Identify which cell holds the provided text, then report its [X, Y] central coordinate. 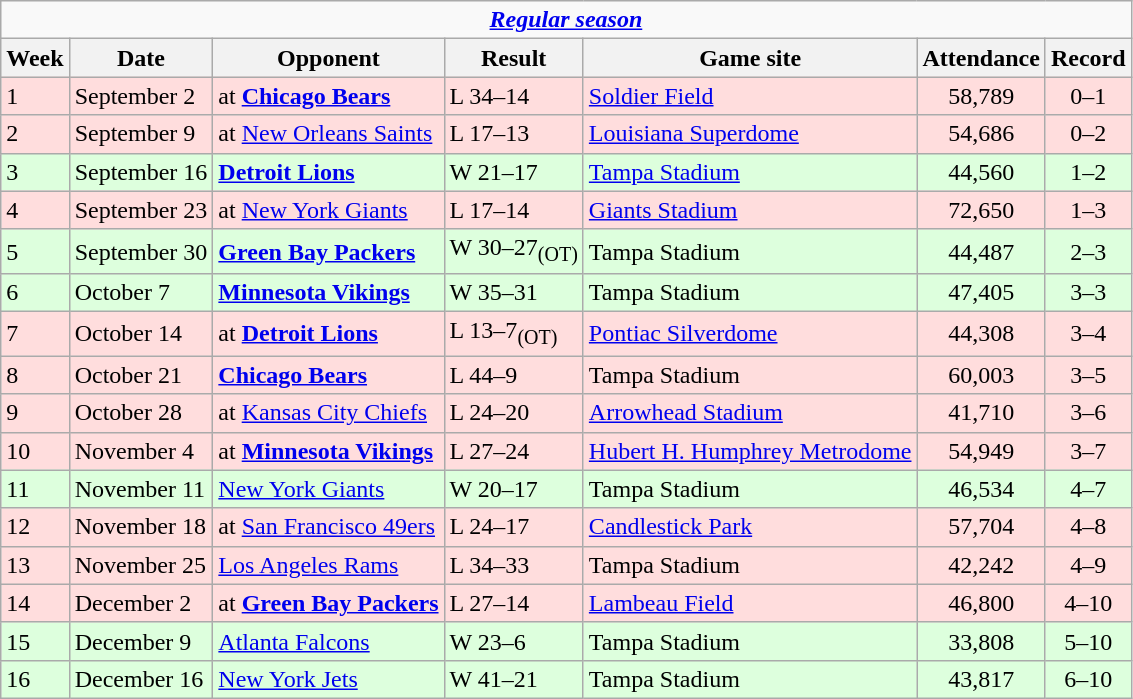
72,650 [981, 210]
September 9 [141, 134]
Green Bay Packers [328, 251]
4–7 [1088, 489]
at Kansas City Chiefs [328, 413]
0–1 [1088, 96]
at San Francisco 49ers [328, 527]
September 2 [141, 96]
November 25 [141, 565]
3–7 [1088, 451]
Minnesota Vikings [328, 292]
Los Angeles Rams [328, 565]
at Detroit Lions [328, 334]
Hubert H. Humphrey Metrodome [750, 451]
12 [35, 527]
4 [35, 210]
5 [35, 251]
at Chicago Bears [328, 96]
60,003 [981, 375]
3–4 [1088, 334]
13 [35, 565]
42,242 [981, 565]
New York Giants [328, 489]
5–10 [1088, 641]
58,789 [981, 96]
L 13–7(OT) [514, 334]
October 7 [141, 292]
October 14 [141, 334]
W 21–17 [514, 172]
at New York Giants [328, 210]
Week [35, 58]
4–8 [1088, 527]
W 20–17 [514, 489]
4–9 [1088, 565]
Game site [750, 58]
0–2 [1088, 134]
at New Orleans Saints [328, 134]
December 2 [141, 603]
Opponent [328, 58]
Giants Stadium [750, 210]
Date [141, 58]
16 [35, 679]
at Green Bay Packers [328, 603]
6–10 [1088, 679]
Arrowhead Stadium [750, 413]
44,487 [981, 251]
L 34–33 [514, 565]
Candlestick Park [750, 527]
L 24–17 [514, 527]
Lambeau Field [750, 603]
11 [35, 489]
November 4 [141, 451]
Attendance [981, 58]
W 23–6 [514, 641]
L 17–14 [514, 210]
1–3 [1088, 210]
44,560 [981, 172]
November 18 [141, 527]
Pontiac Silverdome [750, 334]
L 24–20 [514, 413]
1–2 [1088, 172]
September 16 [141, 172]
October 21 [141, 375]
at Minnesota Vikings [328, 451]
October 28 [141, 413]
9 [35, 413]
7 [35, 334]
November 11 [141, 489]
3–6 [1088, 413]
Chicago Bears [328, 375]
33,808 [981, 641]
New York Jets [328, 679]
Atlanta Falcons [328, 641]
Record [1088, 58]
W 35–31 [514, 292]
15 [35, 641]
L 44–9 [514, 375]
54,686 [981, 134]
September 30 [141, 251]
L 34–14 [514, 96]
Detroit Lions [328, 172]
47,405 [981, 292]
2–3 [1088, 251]
8 [35, 375]
10 [35, 451]
41,710 [981, 413]
6 [35, 292]
3 [35, 172]
3–3 [1088, 292]
September 23 [141, 210]
L 27–24 [514, 451]
December 9 [141, 641]
44,308 [981, 334]
Louisiana Superdome [750, 134]
54,949 [981, 451]
L 17–13 [514, 134]
W 41–21 [514, 679]
57,704 [981, 527]
Regular season [566, 20]
L 27–14 [514, 603]
December 16 [141, 679]
Soldier Field [750, 96]
3–5 [1088, 375]
4–10 [1088, 603]
14 [35, 603]
46,800 [981, 603]
46,534 [981, 489]
1 [35, 96]
43,817 [981, 679]
Result [514, 58]
2 [35, 134]
W 30–27(OT) [514, 251]
